Pinpoint the cell where the given text exists, returning its (x, y) midpoint coordinate. 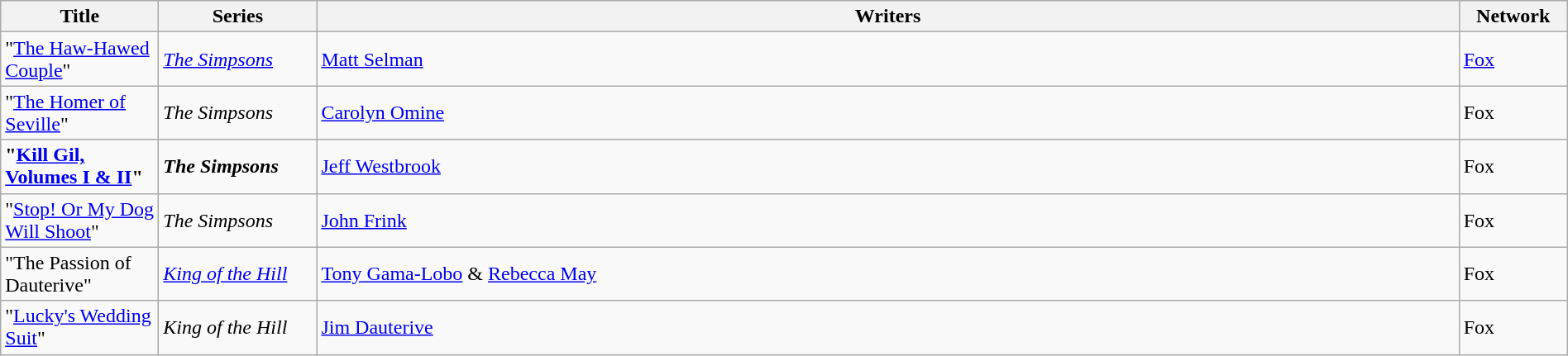
Jim Dauterive (888, 327)
"Kill Gil, Volumes I & II" (79, 167)
Jeff Westbrook (888, 167)
"The Homer of Seville" (79, 112)
Title (79, 17)
John Frink (888, 220)
Series (238, 17)
"The Haw-Hawed Couple" (79, 59)
Matt Selman (888, 59)
"Lucky's Wedding Suit" (79, 327)
"The Passion of Dauterive" (79, 274)
Carolyn Omine (888, 112)
Network (1513, 17)
Tony Gama-Lobo & Rebecca May (888, 274)
Writers (888, 17)
"Stop! Or My Dog Will Shoot" (79, 220)
